Pinpoint the cell where the given text exists, returning its [x, y] midpoint coordinate. 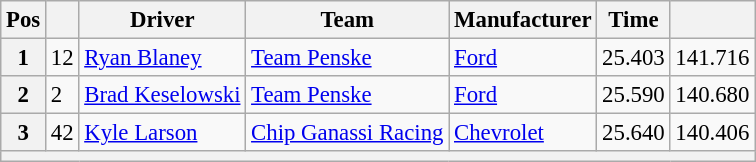
Brad Keselowski [162, 95]
25.590 [634, 95]
25.403 [634, 58]
12 [62, 58]
Chevrolet [523, 133]
Driver [162, 20]
Time [634, 20]
Team [348, 20]
Pos [24, 20]
Kyle Larson [162, 133]
3 [24, 133]
1 [24, 58]
25.640 [634, 133]
Chip Ganassi Racing [348, 133]
Ryan Blaney [162, 58]
140.406 [712, 133]
42 [62, 133]
141.716 [712, 58]
Manufacturer [523, 20]
140.680 [712, 95]
